Provide the [X, Y] coordinate of the cell's center where the given text is located.  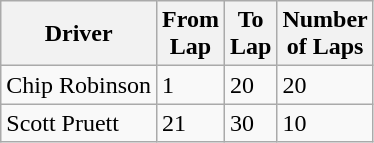
ToLap [250, 34]
Driver [79, 34]
1 [191, 85]
Scott Pruett [79, 123]
30 [250, 123]
21 [191, 123]
FromLap [191, 34]
10 [325, 123]
Numberof Laps [325, 34]
Chip Robinson [79, 85]
